Extract the (X, Y) coordinate from the center of the cell holding the provided text.  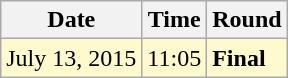
Round (247, 20)
Time (174, 20)
11:05 (174, 58)
July 13, 2015 (72, 58)
Date (72, 20)
Final (247, 58)
